For the text-containing cell, return its midpoint in [X, Y] coordinate format. 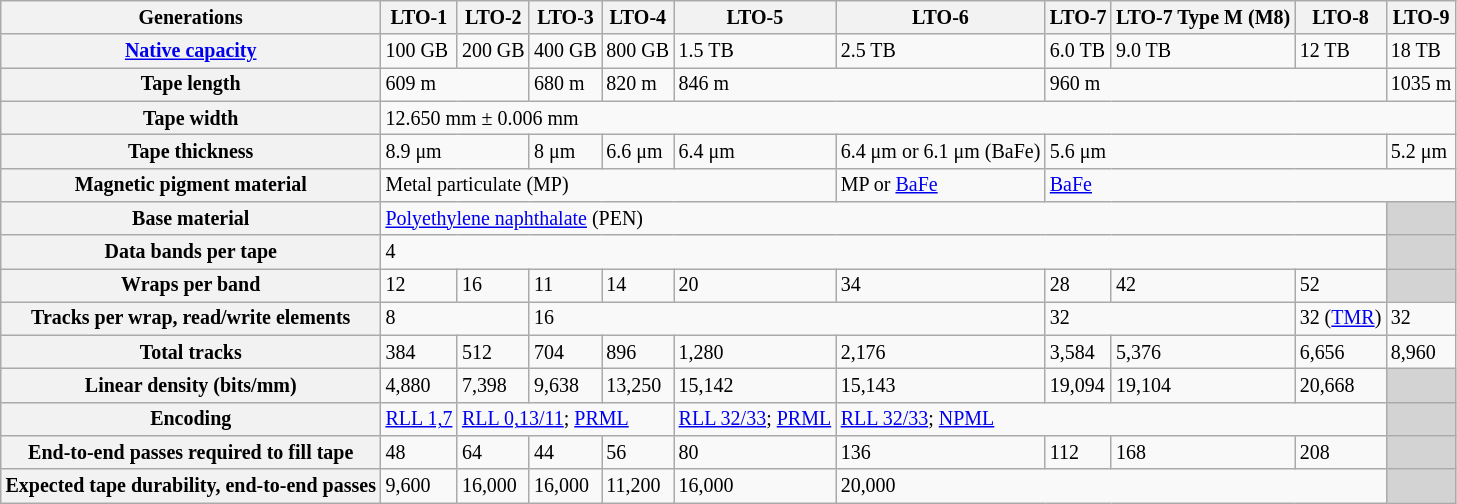
4 [884, 252]
LTO-5 [755, 18]
MP or BaFe [940, 184]
800 GB [638, 52]
20 [755, 286]
LTO-8 [1340, 18]
Data bands per tape [191, 252]
BaFe [1250, 184]
9,600 [419, 486]
6.6 μm [638, 152]
2.5 TB [940, 52]
820 m [638, 84]
64 [493, 452]
LTO-6 [940, 18]
Generations [191, 18]
846 m [860, 84]
RLL 32/33; PRML [755, 420]
5,376 [1203, 352]
19,104 [1203, 386]
LTO-3 [565, 18]
20,668 [1340, 386]
RLL 1,7 [419, 420]
28 [1078, 286]
Tracks per wrap, read/write elements [191, 318]
Linear density (bits/mm) [191, 386]
400 GB [565, 52]
12.650 mm ± 0.006 mm [918, 118]
80 [755, 452]
RLL 32/33; NPML [1111, 420]
12 TB [1340, 52]
52 [1340, 286]
14 [638, 286]
168 [1203, 452]
7,398 [493, 386]
1.5 TB [755, 52]
Magnetic pigment material [191, 184]
896 [638, 352]
680 m [565, 84]
15,143 [940, 386]
56 [638, 452]
512 [493, 352]
11,200 [638, 486]
48 [419, 452]
6.0 TB [1078, 52]
704 [565, 352]
Polyethylene naphthalate (PEN) [884, 218]
8,960 [1421, 352]
6.4 μm or 6.1 μm (BaFe) [940, 152]
LTO-9 [1421, 18]
Native capacity [191, 52]
20,000 [1111, 486]
8 [456, 318]
LTO-7 Type M (M8) [1203, 18]
18 TB [1421, 52]
1035 m [1421, 84]
960 m [1216, 84]
12 [419, 286]
Expected tape durability, end-to-end passes [191, 486]
19,094 [1078, 386]
Wraps per band [191, 286]
LTO-7 [1078, 18]
5.6 μm [1216, 152]
Tape length [191, 84]
Metal particulate (MP) [608, 184]
136 [940, 452]
3,584 [1078, 352]
Total tracks [191, 352]
34 [940, 286]
8 μm [565, 152]
112 [1078, 452]
5.2 μm [1421, 152]
Tape thickness [191, 152]
RLL 0,13/11; PRML [566, 420]
208 [1340, 452]
1,280 [755, 352]
Tape width [191, 118]
Encoding [191, 420]
8.9 μm [456, 152]
LTO-2 [493, 18]
384 [419, 352]
11 [565, 286]
32 (TMR) [1340, 318]
6.4 μm [755, 152]
44 [565, 452]
13,250 [638, 386]
9.0 TB [1203, 52]
LTO-1 [419, 18]
LTO-4 [638, 18]
6,656 [1340, 352]
2,176 [940, 352]
Base material [191, 218]
15,142 [755, 386]
4,880 [419, 386]
100 GB [419, 52]
42 [1203, 286]
200 GB [493, 52]
End-to-end passes required to fill tape [191, 452]
609 m [456, 84]
9,638 [565, 386]
